Return (x, y) of the center of cell containing provided text 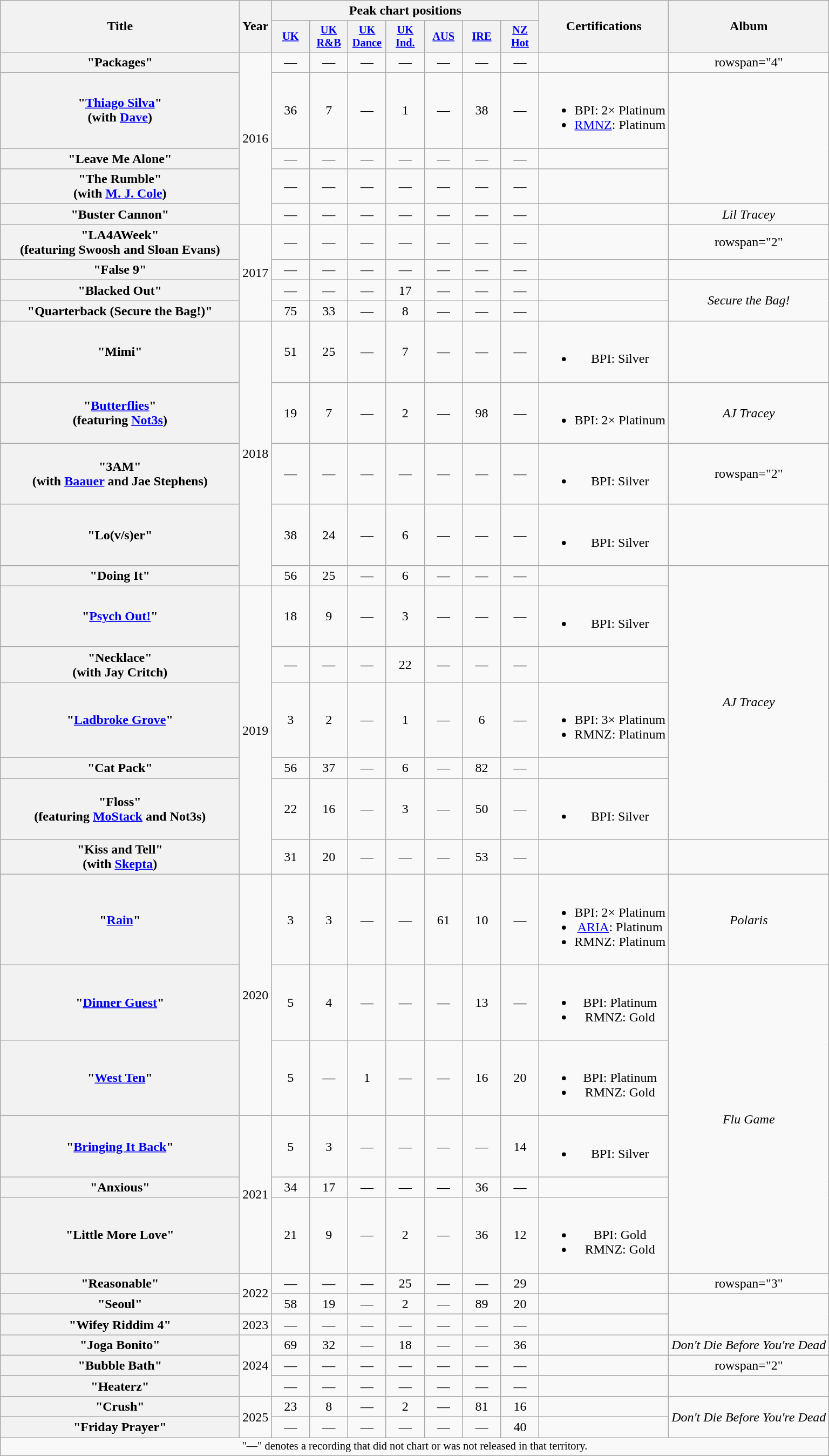
"Ladbroke Grove" (120, 720)
Title (120, 26)
40 (520, 1427)
4 (329, 1003)
"Rain" (120, 920)
"Little More Love" (120, 1235)
50 (481, 809)
"Cat Pack" (120, 768)
2023 (256, 1324)
UKInd. (405, 37)
BPI: 2× PlatinumRMNZ: Platinum (604, 111)
2024 (256, 1365)
2018 (256, 453)
"Bubble Bath" (120, 1365)
NZHot (520, 37)
2019 (256, 730)
37 (329, 768)
rowspan="4" (749, 62)
"Kiss and Tell"(with Skepta) (120, 857)
14 (520, 1147)
"Quarterback (Secure the Bag!)" (120, 311)
BPI: 3× PlatinumRMNZ: Platinum (604, 720)
2022 (256, 1294)
"Leave Me Alone" (120, 159)
61 (444, 920)
Secure the Bag! (749, 301)
"Anxious" (120, 1187)
81 (481, 1406)
69 (290, 1345)
33 (329, 311)
21 (290, 1235)
"Necklace"(with Jay Critch) (120, 664)
Polaris (749, 920)
"Reasonable" (120, 1283)
"West Ten" (120, 1078)
"Butterflies"(featuring Not3s) (120, 412)
82 (481, 768)
"The Rumble"(with M. J. Cole) (120, 187)
"Heaterz" (120, 1386)
"Blacked Out" (120, 290)
53 (481, 857)
UK (290, 37)
32 (329, 1345)
"—" denotes a recording that did not chart or was not released in that territory. (414, 1447)
75 (290, 311)
IRE (481, 37)
"Seoul" (120, 1304)
UKR&B (329, 37)
rowspan="3" (749, 1283)
BPI: 2× PlatinumARIA: PlatinumRMNZ: Platinum (604, 920)
Year (256, 26)
2016 (256, 138)
Lil Tracey (749, 214)
"Doing It" (120, 575)
34 (290, 1187)
Certifications (604, 26)
2017 (256, 273)
"Friday Prayer" (120, 1427)
12 (520, 1235)
"LA4AWeek" (featuring Swoosh and Sloan Evans) (120, 242)
89 (481, 1304)
24 (329, 534)
"False 9" (120, 270)
2020 (256, 996)
"Lo(v/s)er" (120, 534)
"Joga Bonito" (120, 1345)
"Buster Cannon" (120, 214)
"Crush" (120, 1406)
"Psych Out!" (120, 617)
Flu Game (749, 1119)
"Dinner Guest" (120, 1003)
2021 (256, 1194)
BPI: 2× Platinum (604, 412)
23 (290, 1406)
"3AM"(with Baauer and Jae Stephens) (120, 474)
"Wifey Riddim 4" (120, 1324)
Album (749, 26)
51 (290, 352)
"Thiago Silva"(with Dave) (120, 111)
"Floss"(featuring MoStack and Not3s) (120, 809)
29 (520, 1283)
UK Dance (367, 37)
13 (481, 1003)
2025 (256, 1417)
AUS (444, 37)
BPI: GoldRMNZ: Gold (604, 1235)
31 (290, 857)
58 (290, 1304)
"Bringing It Back" (120, 1147)
98 (481, 412)
Peak chart positions (405, 11)
10 (481, 920)
"Mimi" (120, 352)
"Packages" (120, 62)
